From the cell containing the given text, extract its center point as [x, y] coordinate. 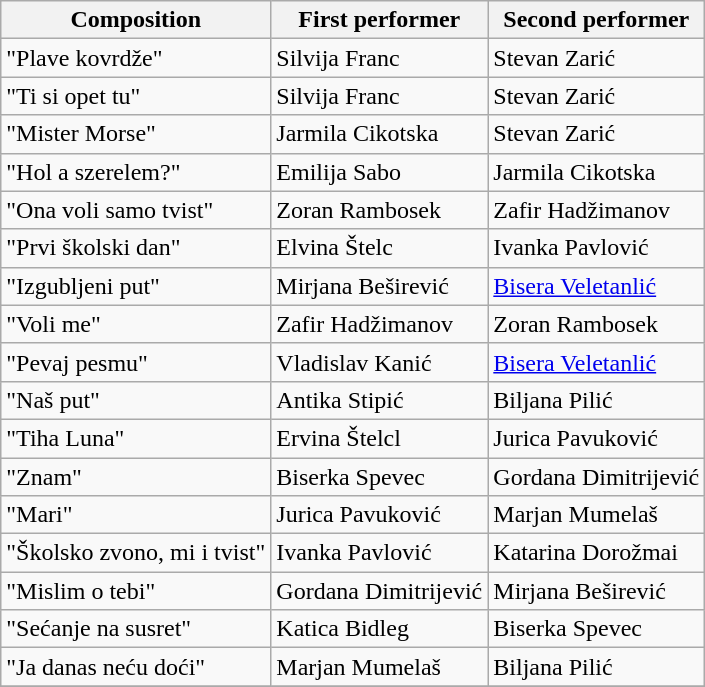
"Plave kovrdže" [136, 58]
"Ti si opet tu" [136, 96]
"Mister Morse" [136, 134]
Second performer [596, 20]
"Mislim o tebi" [136, 591]
"Pevaj pesmu" [136, 362]
"Hol a szerelem?" [136, 172]
"Prvi školski dan" [136, 248]
Ervina Štelcl [380, 438]
"Izgubljeni put" [136, 286]
"Školsko zvono, mi i tvist" [136, 553]
Antika Stipić [380, 400]
"Sećanje na susret" [136, 629]
"Voli me" [136, 324]
Elvina Štelc [380, 248]
"Ona voli samo tvist" [136, 210]
"Znam" [136, 477]
First performer [380, 20]
Composition [136, 20]
Vladislav Kanić [380, 362]
"Mari" [136, 515]
Katarina Dorožmai [596, 553]
"Tiha Luna" [136, 438]
Katica Bidleg [380, 629]
Emilija Sabo [380, 172]
"Naš put" [136, 400]
"Ja danas neću doći" [136, 667]
